Return (X, Y) of the center of cell containing provided text 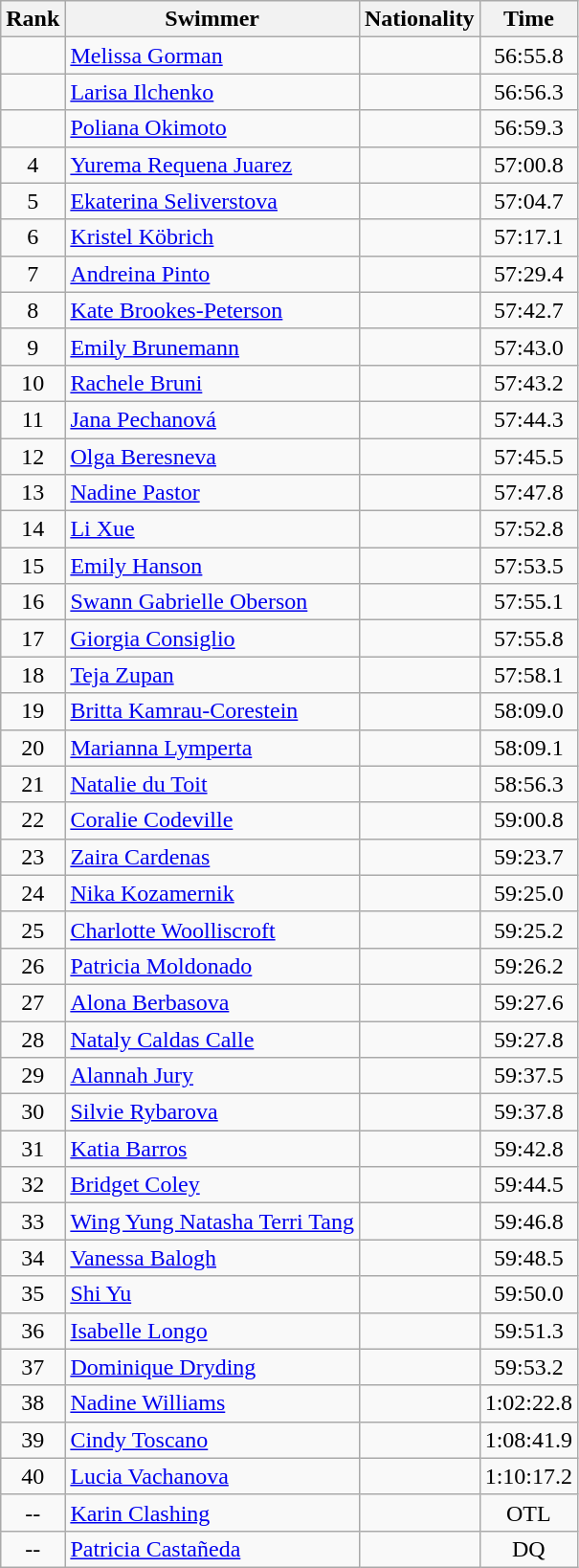
59:27.8 (528, 1039)
12 (33, 457)
Emily Hanson (212, 566)
Rachele Bruni (212, 383)
57:04.7 (528, 201)
OTL (528, 1512)
38 (33, 1403)
Yurema Requena Juarez (212, 165)
57:55.8 (528, 638)
Silvie Rybarova (212, 1112)
31 (33, 1149)
Nationality (419, 19)
59:53.2 (528, 1367)
10 (33, 383)
59:37.5 (528, 1076)
59:26.2 (528, 966)
23 (33, 857)
59:44.5 (528, 1185)
59:37.8 (528, 1112)
17 (33, 638)
Kate Brookes-Peterson (212, 310)
33 (33, 1221)
Ekaterina Seliverstova (212, 201)
57:00.8 (528, 165)
Nika Kozamernik (212, 893)
6 (33, 237)
20 (33, 748)
Karin Clashing (212, 1512)
5 (33, 201)
9 (33, 347)
39 (33, 1440)
Coralie Codeville (212, 820)
27 (33, 1002)
18 (33, 675)
Andreina Pinto (212, 274)
59:51.3 (528, 1331)
Marianna Lymperta (212, 748)
Nadine Williams (212, 1403)
11 (33, 419)
19 (33, 711)
Jana Pechanová (212, 419)
25 (33, 930)
57:43.2 (528, 383)
Melissa Gorman (212, 56)
59:00.8 (528, 820)
57:42.7 (528, 310)
59:50.0 (528, 1294)
4 (33, 165)
Alona Berbasova (212, 1002)
Nataly Caldas Calle (212, 1039)
Rank (33, 19)
8 (33, 310)
59:25.2 (528, 930)
Zaira Cardenas (212, 857)
DQ (528, 1549)
28 (33, 1039)
57:53.5 (528, 566)
57:17.1 (528, 237)
Emily Brunemann (212, 347)
35 (33, 1294)
24 (33, 893)
14 (33, 529)
1:08:41.9 (528, 1440)
Britta Kamrau-Corestein (212, 711)
Giorgia Consiglio (212, 638)
Larisa Ilchenko (212, 92)
57:43.0 (528, 347)
Vanessa Balogh (212, 1258)
59:25.0 (528, 893)
29 (33, 1076)
59:27.6 (528, 1002)
59:48.5 (528, 1258)
59:42.8 (528, 1149)
36 (33, 1331)
Kristel Köbrich (212, 237)
Dominique Dryding (212, 1367)
Cindy Toscano (212, 1440)
Wing Yung Natasha Terri Tang (212, 1221)
56:56.3 (528, 92)
7 (33, 274)
58:09.1 (528, 748)
Teja Zupan (212, 675)
56:59.3 (528, 128)
37 (33, 1367)
Time (528, 19)
Bridget Coley (212, 1185)
16 (33, 602)
59:46.8 (528, 1221)
Poliana Okimoto (212, 128)
57:29.4 (528, 274)
Patricia Moldonado (212, 966)
15 (33, 566)
Isabelle Longo (212, 1331)
57:45.5 (528, 457)
58:09.0 (528, 711)
Charlotte Woolliscroft (212, 930)
40 (33, 1476)
Nadine Pastor (212, 493)
Alannah Jury (212, 1076)
32 (33, 1185)
1:02:22.8 (528, 1403)
Natalie du Toit (212, 784)
59:23.7 (528, 857)
57:58.1 (528, 675)
26 (33, 966)
Olga Beresneva (212, 457)
Katia Barros (212, 1149)
34 (33, 1258)
57:47.8 (528, 493)
13 (33, 493)
Li Xue (212, 529)
Swimmer (212, 19)
1:10:17.2 (528, 1476)
Shi Yu (212, 1294)
58:56.3 (528, 784)
Swann Gabrielle Oberson (212, 602)
Patricia Castañeda (212, 1549)
57:44.3 (528, 419)
22 (33, 820)
21 (33, 784)
30 (33, 1112)
57:55.1 (528, 602)
Lucia Vachanova (212, 1476)
57:52.8 (528, 529)
56:55.8 (528, 56)
